Find where the given text appears and provide that cell's center as (X, Y) coordinate. 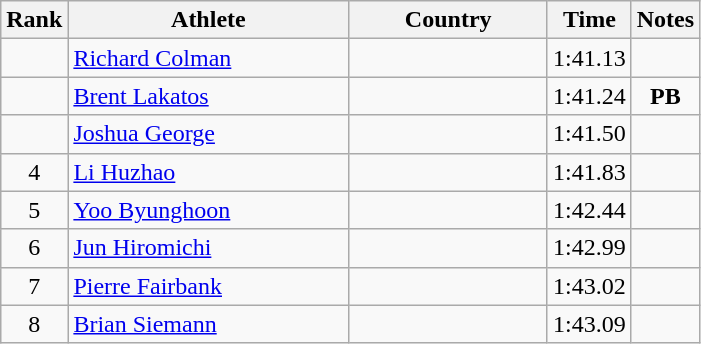
Time (589, 20)
Notes (665, 20)
1:41.50 (589, 134)
1:41.83 (589, 172)
7 (34, 286)
1:43.09 (589, 324)
1:42.99 (589, 248)
5 (34, 210)
Jun Hiromichi (208, 248)
Brent Lakatos (208, 96)
8 (34, 324)
Pierre Fairbank (208, 286)
Rank (34, 20)
PB (665, 96)
1:43.02 (589, 286)
1:42.44 (589, 210)
Li Huzhao (208, 172)
Brian Siemann (208, 324)
Richard Colman (208, 58)
Athlete (208, 20)
1:41.13 (589, 58)
4 (34, 172)
6 (34, 248)
Joshua George (208, 134)
Yoo Byunghoon (208, 210)
Country (448, 20)
1:41.24 (589, 96)
